Output the [X, Y] coordinate of the center of the cell containing the given text.  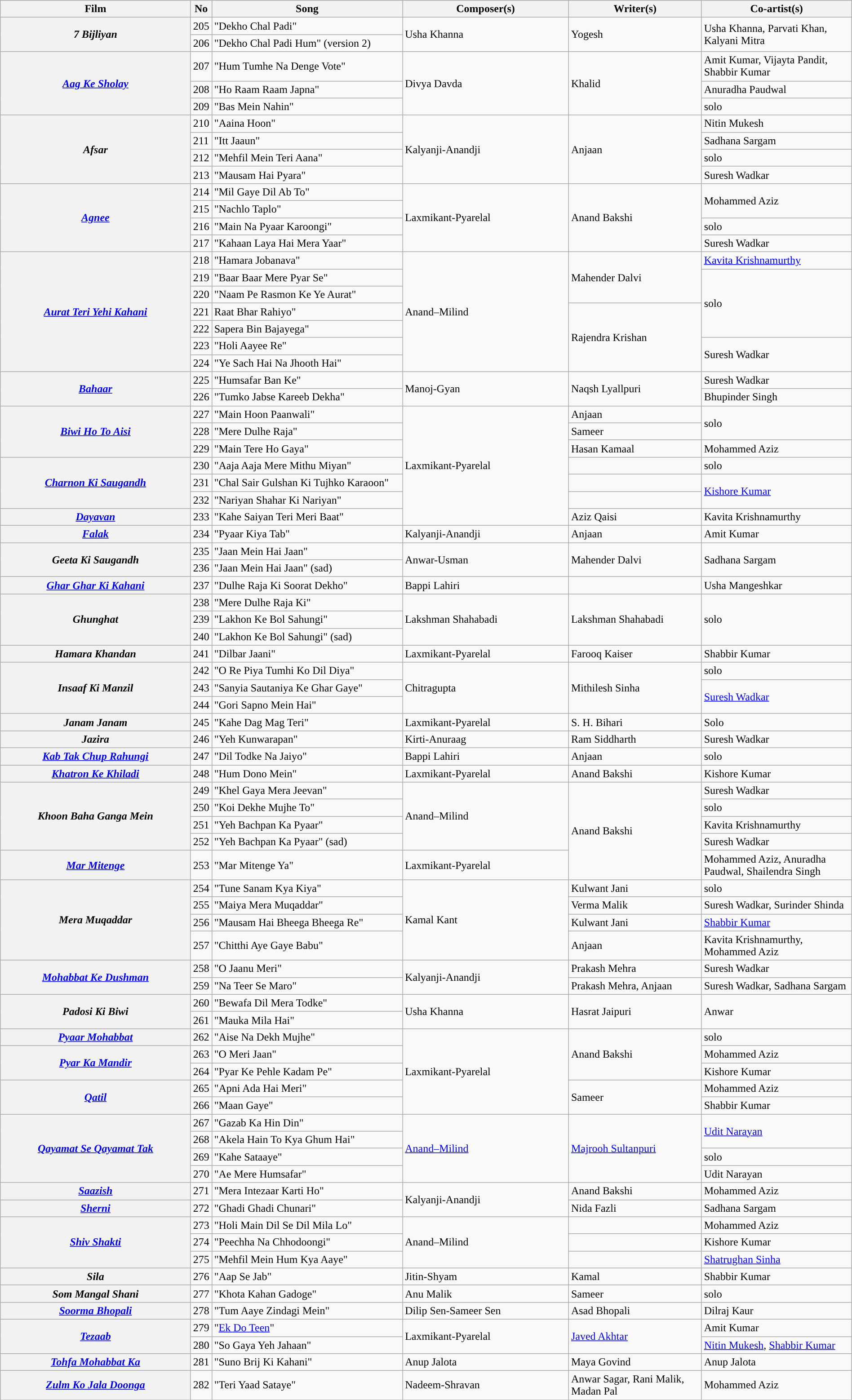
269 [201, 1157]
"Dilbar Jaani" [307, 654]
232 [201, 500]
Mohammed Aziz, Anuradha Paudwal, Shailendra Singh [777, 865]
Manoj-Gyan [486, 389]
Geeta Ki Saugandh [95, 560]
281 [201, 1362]
Film [95, 9]
Yogesh [635, 35]
Kab Tak Chup Rahungi [95, 756]
242 [201, 671]
Suresh Wadkar, Surinder Shinda [777, 905]
260 [201, 1003]
231 [201, 483]
Tezaab [95, 1336]
"Humsafar Ban Ke" [307, 380]
"Main Tere Ho Gaya" [307, 448]
"Hum Tumhe Na Denge Vote" [307, 66]
"Mehfil Mein Teri Aana" [307, 158]
Qayamat Se Qayamat Tak [95, 1148]
"Lakhon Ke Bol Sahungi" (sad) [307, 637]
Mar Mitenge [95, 865]
Kamal [635, 1276]
Solo [777, 722]
Anwar [777, 1011]
212 [201, 158]
Composer(s) [486, 9]
"O Re Piya Tumhi Ko Dil Diya" [307, 671]
228 [201, 431]
Soorma Bhopali [95, 1311]
"Pyaar Kiya Tab" [307, 534]
Pyaar Mohabbat [95, 1037]
258 [201, 969]
Sherni [95, 1208]
264 [201, 1072]
"Teri Yaad Sataye" [307, 1386]
Falak [95, 534]
Anuradha Paudwal [777, 89]
Jazira [95, 739]
"Yeh Bachpan Ka Pyaar" (sad) [307, 842]
Bahaar [95, 389]
"Main Hoon Paanwali" [307, 414]
Anwar-Usman [486, 560]
Maya Govind [635, 1362]
"Baar Baar Mere Pyar Se" [307, 278]
274 [201, 1242]
254 [201, 888]
230 [201, 465]
275 [201, 1259]
217 [201, 244]
"Suno Brij Ki Kahani" [307, 1362]
"Ae Mere Humsafar" [307, 1174]
257 [201, 945]
"Ho Raam Raam Japna" [307, 89]
Ghunghat [95, 620]
"Peechha Na Chhodoongi" [307, 1242]
224 [201, 363]
"Holi Aayee Re" [307, 346]
Prakash Mehra [635, 969]
Song [307, 9]
Aag Ke Sholay [95, 84]
244 [201, 705]
"Main Na Pyaar Karoongi" [307, 226]
225 [201, 380]
"O Jaanu Meri" [307, 969]
271 [201, 1191]
"Mauka Mila Hai" [307, 1020]
265 [201, 1089]
282 [201, 1386]
Hamara Khandan [95, 654]
263 [201, 1054]
Aziz Qaisi [635, 517]
248 [201, 773]
277 [201, 1294]
"Kahaan Laya Hai Mera Yaar" [307, 244]
226 [201, 397]
"Itt Jaaun" [307, 141]
219 [201, 278]
Biwi Ho To Aisi [95, 431]
"Yeh Kunwarapan" [307, 739]
Qatil [95, 1097]
Majrooh Sultanpuri [635, 1148]
"Ek Do Teen" [307, 1328]
Agnee [95, 217]
Aurat Teri Yehi Kahani [95, 312]
246 [201, 739]
"Kahe Saiyan Teri Meri Baat" [307, 517]
249 [201, 791]
"Naam Pe Rasmon Ke Ye Aurat" [307, 295]
238 [201, 603]
"Bas Mein Nahin" [307, 106]
Sapera Bin Bajayega" [307, 329]
239 [201, 620]
"Nachlo Taplo" [307, 209]
"Mausam Hai Bheega Bheega Re" [307, 922]
Nida Fazli [635, 1208]
213 [201, 175]
266 [201, 1106]
243 [201, 688]
210 [201, 124]
Jitin-Shyam [486, 1276]
"Mere Dulhe Raja" [307, 431]
"Hum Dono Mein" [307, 773]
Mohabbat Ke Dushman [95, 977]
247 [201, 756]
273 [201, 1225]
Hasrat Jaipuri [635, 1011]
"Dil Todke Na Jaiyo" [307, 756]
207 [201, 66]
261 [201, 1020]
Usha Mangeshkar [777, 585]
223 [201, 346]
253 [201, 865]
Nitin Mukesh [777, 124]
Kavita Krishnamurthy, Mohammed Aziz [777, 945]
Khoon Baha Ganga Mein [95, 816]
Usha Khanna, Parvati Khan, Kalyani Mitra [777, 35]
"Aise Na Dekh Mujhe" [307, 1037]
208 [201, 89]
Tohfa Mohabbat Ka [95, 1362]
"Pyar Ke Pehle Kadam Pe" [307, 1072]
"So Gaya Yeh Jahaan" [307, 1345]
Chitragupta [486, 688]
"Chal Sair Gulshan Ki Tujhko Karaoon" [307, 483]
"Khota Kahan Gadoge" [307, 1294]
Co-artist(s) [777, 9]
"Gori Sapno Mein Hai" [307, 705]
Insaaf Ki Manzil [95, 688]
"Bewafa Dil Mera Todke" [307, 1003]
278 [201, 1311]
276 [201, 1276]
"Aaja Aaja Mere Mithu Miyan" [307, 465]
237 [201, 585]
"Aap Se Jab" [307, 1276]
268 [201, 1140]
Afsar [95, 149]
"Khel Gaya Mera Jeevan" [307, 791]
"Maan Gaye" [307, 1106]
"Holi Main Dil Se Dil Mila Lo" [307, 1225]
Khalid [635, 84]
"Dekho Chal Padi Hum" (version 2) [307, 43]
233 [201, 517]
Pyar Ka Mandir [95, 1063]
Amit Kumar, Vijayta Pandit, Shabbir Kumar [777, 66]
"Nariyan Shahar Ki Nariyan" [307, 500]
Nadeem-Shravan [486, 1386]
Dilraj Kaur [777, 1311]
"Chitthi Aye Gaye Babu" [307, 945]
Javed Akhtar [635, 1336]
Rajendra Krishan [635, 337]
"Tum Aaye Zindagi Mein" [307, 1311]
"Kahe Dag Mag Teri" [307, 722]
209 [201, 106]
"Yeh Bachpan Ka Pyaar" [307, 825]
"Apni Ada Hai Meri" [307, 1089]
"O Meri Jaan" [307, 1054]
222 [201, 329]
"Mera Intezaar Karti Ho" [307, 1191]
"Maiya Mera Muqaddar" [307, 905]
"Jaan Mein Hai Jaan" (sad) [307, 568]
Dayavan [95, 517]
240 [201, 637]
"Hamara Jobanava" [307, 261]
215 [201, 209]
"Mil Gaye Dil Ab To" [307, 192]
216 [201, 226]
Suresh Wadkar, Sadhana Sargam [777, 986]
220 [201, 295]
256 [201, 922]
Khatron Ke Khiladi [95, 773]
236 [201, 568]
280 [201, 1345]
No [201, 9]
255 [201, 905]
Kamal Kant [486, 920]
Prakash Mehra, Anjaan [635, 986]
"Lakhon Ke Bol Sahungi" [307, 620]
214 [201, 192]
Dilip Sen-Sameer Sen [486, 1311]
234 [201, 534]
"Mehfil Mein Hum Kya Aaye" [307, 1259]
279 [201, 1328]
"Gazab Ka Hin Din" [307, 1123]
Mithilesh Sinha [635, 688]
Saazish [95, 1191]
"Mar Mitenge Ya" [307, 865]
221 [201, 312]
S. H. Bihari [635, 722]
Divya Davda [486, 84]
Sila [95, 1276]
"Dulhe Raja Ki Soorat Dekho" [307, 585]
272 [201, 1208]
"Jaan Mein Hai Jaan" [307, 551]
Janam Janam [95, 722]
"Ye Sach Hai Na Jhooth Hai" [307, 363]
267 [201, 1123]
229 [201, 448]
251 [201, 825]
"Akela Hain To Kya Ghum Hai" [307, 1140]
Writer(s) [635, 9]
7 Bijliyan [95, 35]
Bhupinder Singh [777, 397]
259 [201, 986]
Hasan Kamaal [635, 448]
205 [201, 26]
"Sanyia Sautaniya Ke Ghar Gaye" [307, 688]
Asad Bhopali [635, 1311]
218 [201, 261]
Zulm Ko Jala Doonga [95, 1386]
Farooq Kaiser [635, 654]
Charnon Ki Saugandh [95, 483]
Raat Bhar Rahiyo" [307, 312]
206 [201, 43]
Padosi Ki Biwi [95, 1011]
Shiv Shakti [95, 1242]
"Ghadi Ghadi Chunari" [307, 1208]
252 [201, 842]
"Tumko Jabse Kareeb Dekha" [307, 397]
Shatrughan Sinha [777, 1259]
"Dekho Chal Padi" [307, 26]
Naqsh Lyallpuri [635, 389]
211 [201, 141]
Kirti-Anuraag [486, 739]
227 [201, 414]
Anu Malik [486, 1294]
"Mere Dulhe Raja Ki" [307, 603]
Mera Muqaddar [95, 920]
"Koi Dekhe Mujhe To" [307, 808]
"Kahe Sataaye" [307, 1157]
"Tune Sanam Kya Kiya" [307, 888]
Ghar Ghar Ki Kahani [95, 585]
241 [201, 654]
Som Mangal Shani [95, 1294]
262 [201, 1037]
235 [201, 551]
"Mausam Hai Pyara" [307, 175]
"Aaina Hoon" [307, 124]
Anwar Sagar, Rani Malik, Madan Pal [635, 1386]
270 [201, 1174]
Verma Malik [635, 905]
Ram Siddharth [635, 739]
"Na Teer Se Maro" [307, 986]
Nitin Mukesh, Shabbir Kumar [777, 1345]
250 [201, 808]
245 [201, 722]
